Search for the cell housing the specified text and yield its (x, y) center coordinate. 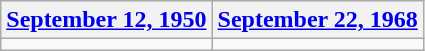
September 12, 1950 (106, 20)
September 22, 1968 (318, 20)
